Provide the (x, y) coordinate of the cell's center where the given text is located.  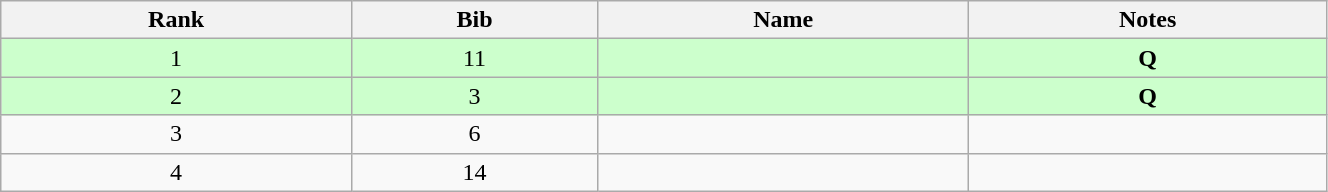
1 (176, 58)
Rank (176, 20)
4 (176, 172)
11 (474, 58)
Bib (474, 20)
Name (784, 20)
14 (474, 172)
Notes (1148, 20)
2 (176, 96)
6 (474, 134)
